Return (X, Y) of the center of cell containing provided text 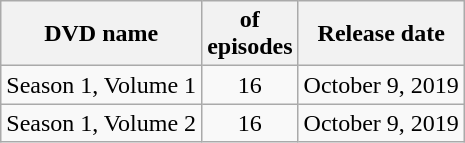
Season 1, Volume 1 (102, 85)
Season 1, Volume 2 (102, 123)
ofepisodes (250, 34)
Release date (381, 34)
DVD name (102, 34)
